Pinpoint the cell where the given text exists, returning its [x, y] midpoint coordinate. 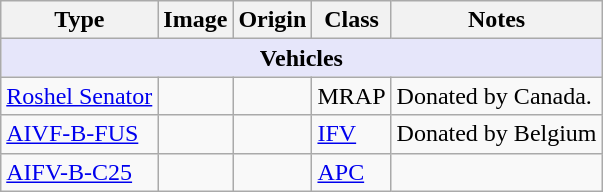
Vehicles [302, 58]
Class [352, 20]
Donated by Canada. [496, 96]
Donated by Belgium [496, 134]
Roshel Senator [80, 96]
IFV [352, 134]
AIVF-B-FUS [80, 134]
APC [352, 172]
Image [196, 20]
Origin [272, 20]
Notes [496, 20]
Type [80, 20]
AIFV-B-C25 [80, 172]
MRAP [352, 96]
